Scan for the cell matching the given text and deliver its [X, Y] coordinate at center. 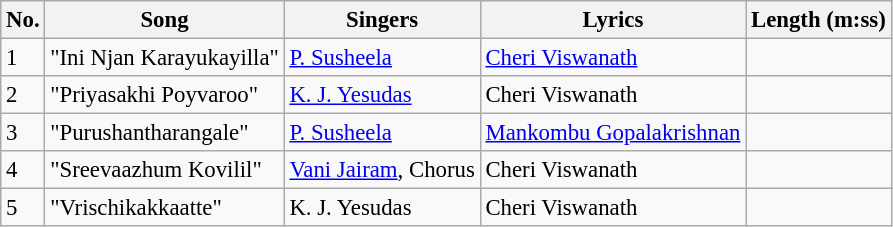
No. [23, 20]
Mankombu Gopalakrishnan [613, 133]
"Purushantharangale" [164, 133]
2 [23, 95]
Lyrics [613, 20]
Song [164, 20]
3 [23, 133]
Vani Jairam, Chorus [382, 170]
"Ini Njan Karayukayilla" [164, 58]
Singers [382, 20]
"Priyasakhi Poyvaroo" [164, 95]
1 [23, 58]
5 [23, 208]
4 [23, 170]
Length (m:ss) [818, 20]
"Vrischikakkaatte" [164, 208]
"Sreevaazhum Kovilil" [164, 170]
